Return the [x, y] coordinate for the center point of the cell that contains the specified text.  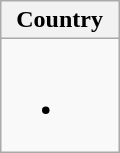
Country [60, 20]
